Pinpoint the cell where the given text exists, returning its (X, Y) midpoint coordinate. 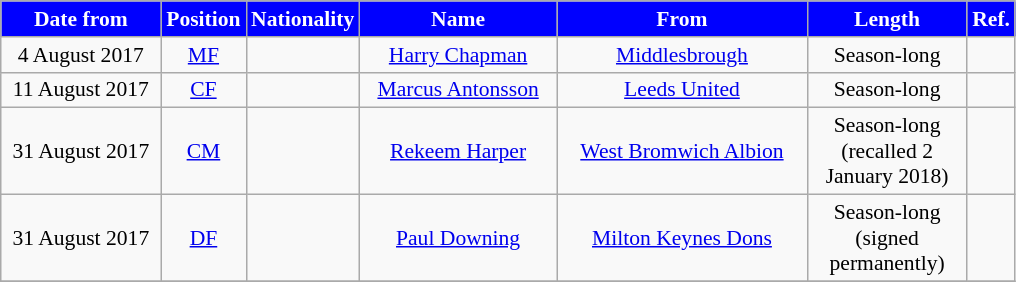
Harry Chapman (458, 55)
Length (887, 19)
CF (204, 90)
Leeds United (682, 90)
Rekeem Harper (458, 152)
Season-long (recalled 2 January 2018) (887, 152)
4 August 2017 (81, 55)
Season-long (signed permanently) (887, 238)
Position (204, 19)
West Bromwich Albion (682, 152)
Nationality (302, 19)
11 August 2017 (81, 90)
MF (204, 55)
Middlesbrough (682, 55)
Date from (81, 19)
Paul Downing (458, 238)
Ref. (991, 19)
Marcus Antonsson (458, 90)
Milton Keynes Dons (682, 238)
From (682, 19)
CM (204, 152)
DF (204, 238)
Name (458, 19)
